Extract the (x, y) coordinate from the center of the cell holding the provided text.  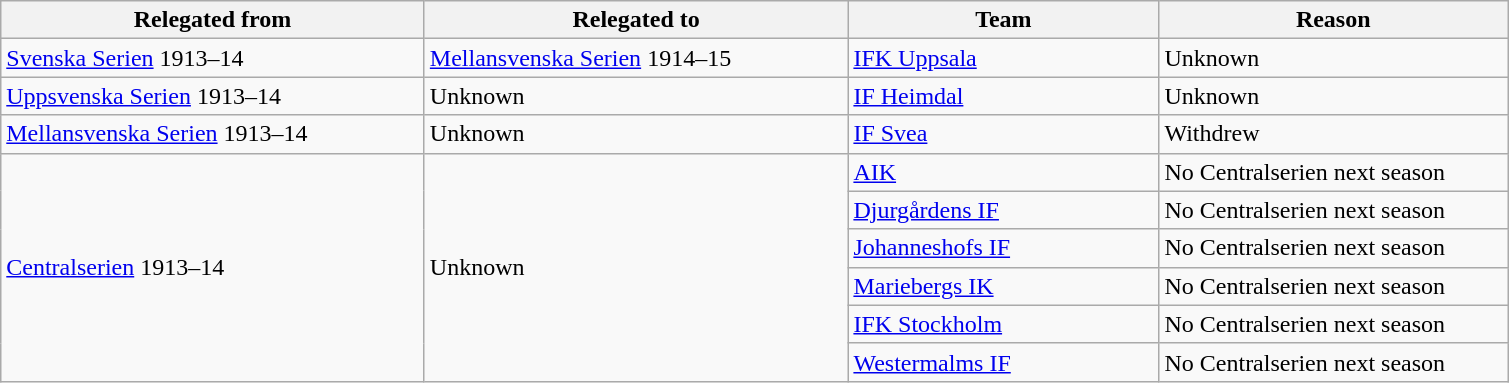
IF Svea (1004, 134)
Withdrew (1334, 134)
IFK Uppsala (1004, 58)
Team (1004, 20)
Westermalms IF (1004, 362)
Mellansvenska Serien 1913–14 (213, 134)
Relegated from (213, 20)
Djurgårdens IF (1004, 210)
Mariebergs IK (1004, 286)
Relegated to (636, 20)
Johanneshofs IF (1004, 248)
Uppsvenska Serien 1913–14 (213, 96)
Centralserien 1913–14 (213, 267)
Mellansvenska Serien 1914–15 (636, 58)
IF Heimdal (1004, 96)
Reason (1334, 20)
IFK Stockholm (1004, 324)
Svenska Serien 1913–14 (213, 58)
AIK (1004, 172)
